For the text-containing cell, return its midpoint in [x, y] coordinate format. 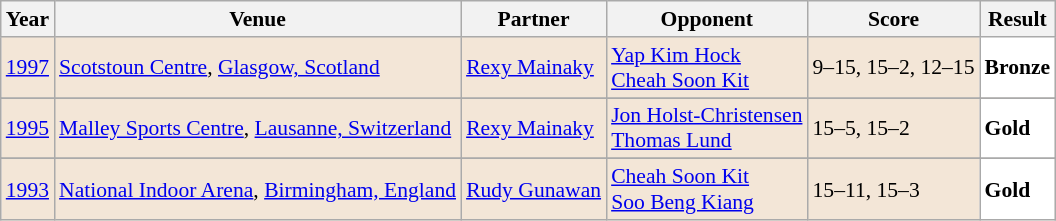
Rudy Gunawan [534, 190]
Opponent [706, 19]
Venue [258, 19]
15–5, 15–2 [893, 128]
1997 [28, 68]
Score [893, 19]
Partner [534, 19]
Cheah Soon Kit Soo Beng Kiang [706, 190]
Jon Holst-Christensen Thomas Lund [706, 128]
Malley Sports Centre, Lausanne, Switzerland [258, 128]
9–15, 15–2, 12–15 [893, 68]
Scotstoun Centre, Glasgow, Scotland [258, 68]
National Indoor Arena, Birmingham, England [258, 190]
Yap Kim Hock Cheah Soon Kit [706, 68]
Year [28, 19]
1995 [28, 128]
Result [1018, 19]
1993 [28, 190]
Bronze [1018, 68]
15–11, 15–3 [893, 190]
